Provide the (X, Y) coordinate of the cell's center where the given text is located.  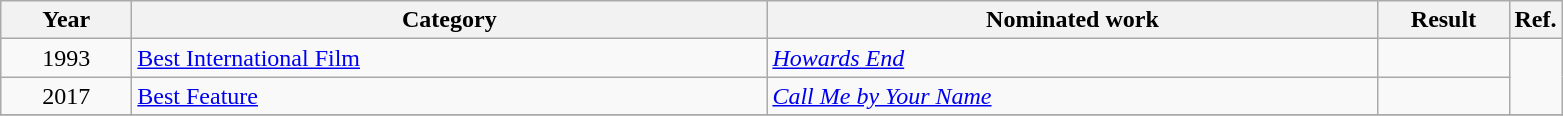
Result (1444, 20)
1993 (66, 58)
Nominated work (1072, 20)
Howards End (1072, 58)
Category (450, 20)
2017 (66, 96)
Ref. (1536, 20)
Call Me by Your Name (1072, 96)
Best Feature (450, 96)
Best International Film (450, 58)
Year (66, 20)
